Capture the cell that displays the provided text and extract its [X, Y] central coordinate. 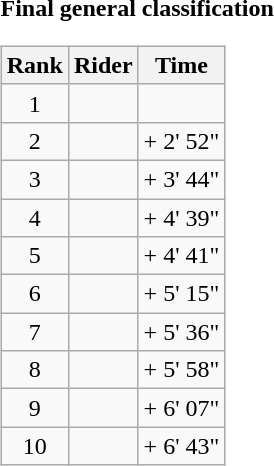
8 [34, 370]
+ 4' 41" [182, 256]
+ 5' 36" [182, 332]
+ 6' 43" [182, 446]
4 [34, 217]
Rank [34, 65]
7 [34, 332]
3 [34, 179]
2 [34, 141]
+ 4' 39" [182, 217]
9 [34, 408]
5 [34, 256]
+ 5' 58" [182, 370]
+ 3' 44" [182, 179]
10 [34, 446]
+ 6' 07" [182, 408]
+ 2' 52" [182, 141]
6 [34, 294]
+ 5' 15" [182, 294]
1 [34, 103]
Rider [103, 65]
Time [182, 65]
